Provide the (x, y) coordinate of the cell's center where the given text is located.  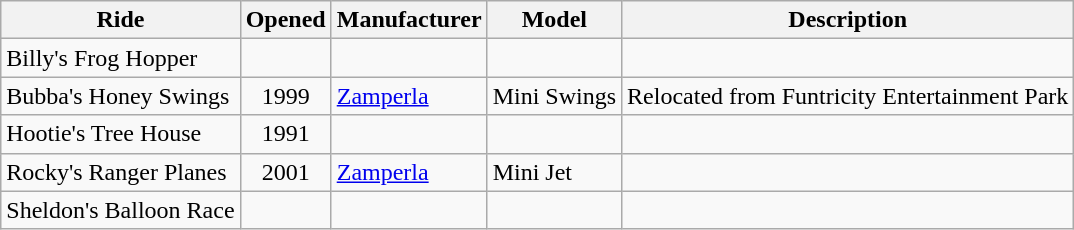
1999 (286, 96)
Mini Swings (554, 96)
Opened (286, 20)
Model (554, 20)
Mini Jet (554, 172)
Hootie's Tree House (120, 134)
Description (848, 20)
Bubba's Honey Swings (120, 96)
Sheldon's Balloon Race (120, 210)
1991 (286, 134)
Rocky's Ranger Planes (120, 172)
Ride (120, 20)
2001 (286, 172)
Manufacturer (409, 20)
Relocated from Funtricity Entertainment Park (848, 96)
Billy's Frog Hopper (120, 58)
